Output the (X, Y) coordinate of the center of the cell containing the given text.  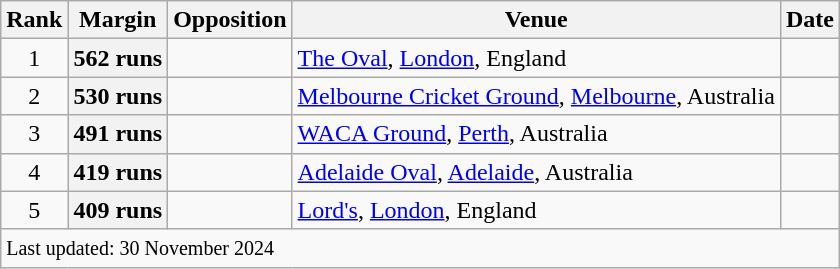
Rank (34, 20)
419 runs (118, 172)
409 runs (118, 210)
562 runs (118, 58)
Venue (536, 20)
Date (810, 20)
Adelaide Oval, Adelaide, Australia (536, 172)
1 (34, 58)
Melbourne Cricket Ground, Melbourne, Australia (536, 96)
Lord's, London, England (536, 210)
WACA Ground, Perth, Australia (536, 134)
491 runs (118, 134)
4 (34, 172)
The Oval, London, England (536, 58)
530 runs (118, 96)
Margin (118, 20)
Last updated: 30 November 2024 (420, 248)
Opposition (230, 20)
3 (34, 134)
5 (34, 210)
2 (34, 96)
